Find where the given text appears and provide that cell's center as (x, y) coordinate. 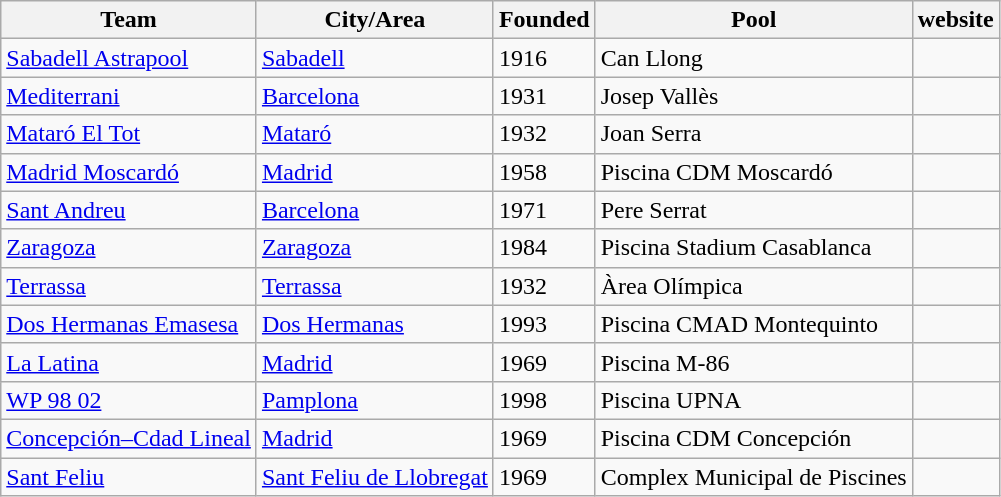
1971 (544, 210)
Joan Serra (754, 134)
Piscina M-86 (754, 362)
Concepción–Cdad Lineal (129, 438)
1998 (544, 400)
1993 (544, 324)
Mataró El Tot (129, 134)
Mataró (374, 134)
Pool (754, 20)
Mediterrani (129, 96)
Complex Municipal de Piscines (754, 477)
website (956, 20)
Sant Feliu (129, 477)
Piscina UPNA (754, 400)
Josep Vallès (754, 96)
Founded (544, 20)
Pamplona (374, 400)
Sabadell Astrapool (129, 58)
Dos Hermanas Emasesa (129, 324)
Pere Serrat (754, 210)
1984 (544, 248)
Team (129, 20)
Piscina CMAD Montequinto (754, 324)
Can Llong (754, 58)
Àrea Olímpica (754, 286)
Madrid Moscardó (129, 172)
Piscina CDM Concepción (754, 438)
Sant Feliu de Llobregat (374, 477)
La Latina (129, 362)
1931 (544, 96)
Piscina CDM Moscardó (754, 172)
City/Area (374, 20)
Dos Hermanas (374, 324)
1916 (544, 58)
WP 98 02 (129, 400)
1958 (544, 172)
Piscina Stadium Casablanca (754, 248)
Sant Andreu (129, 210)
Sabadell (374, 58)
